Determine the (x, y) coordinate at the center of the cell enclosing the given text.  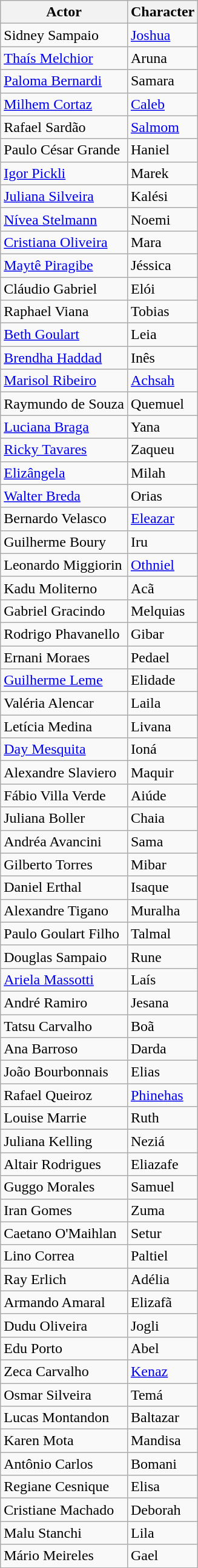
Guilherme Boury (64, 542)
Alexandre Tigano (64, 911)
Tobias (162, 312)
Elidade (162, 680)
Regiane Cesnique (64, 1487)
Laila (162, 703)
Dudu Oliveira (64, 1325)
Maquir (162, 772)
Mara (162, 242)
Livana (162, 726)
Osmar Silveira (64, 1394)
Tatsu Carvalho (64, 1026)
Bomani (162, 1464)
Gabriel Gracindo (64, 611)
Darda (162, 1049)
Zuma (162, 1210)
Mibar (162, 865)
Mandisa (162, 1441)
Douglas Sampaio (64, 957)
Luciana Braga (64, 427)
Eleazar (162, 519)
Noemi (162, 219)
Zeca Carvalho (64, 1371)
Valéria Alencar (64, 703)
Leia (162, 335)
Kadu Moliterno (64, 588)
Eliazafe (162, 1164)
Boã (162, 1026)
Rafael Queiroz (64, 1095)
Yana (162, 427)
Actor (64, 12)
Lucas Montandon (64, 1418)
Paltiel (162, 1256)
Acã (162, 588)
Inês (162, 358)
Armando Amaral (64, 1302)
Lila (162, 1533)
Iran Gomes (64, 1210)
Elizafã (162, 1302)
Laís (162, 980)
André Ramiro (64, 1003)
Caleb (162, 104)
Muralha (162, 911)
Maytê Piragibe (64, 265)
Melquias (162, 611)
Orias (162, 496)
Louise Marrie (64, 1118)
Gibar (162, 634)
Raymundo de Souza (64, 404)
Caetano O'Maihlan (64, 1233)
Haniel (162, 150)
Salmom (162, 127)
Jéssica (162, 265)
Neziá (162, 1141)
Rune (162, 957)
Achsah (162, 381)
Gael (162, 1556)
Leonardo Miggiorin (64, 565)
Letícia Medina (64, 726)
Ariela Massotti (64, 980)
Kalési (162, 196)
Adélia (162, 1279)
Brendha Haddad (64, 358)
Othniel (162, 565)
Day Mesquita (64, 749)
Ricky Tavares (64, 450)
Alexandre Slaviero (64, 772)
Raphael Viana (64, 312)
Jesana (162, 1003)
Samara (162, 81)
Marek (162, 173)
Talmal (162, 934)
Setur (162, 1233)
Phinehas (162, 1095)
Ioná (162, 749)
Rodrigo Phavanello (64, 634)
Ruth (162, 1118)
Baltazar (162, 1418)
Malu Stanchi (64, 1533)
Milah (162, 473)
Bernardo Velasco (64, 519)
Thaís Melchior (64, 58)
Igor Pickli (64, 173)
Daniel Erthal (64, 888)
Paulo Goulart Filho (64, 934)
Elias (162, 1072)
Aruna (162, 58)
Walter Breda (64, 496)
Guilherme Leme (64, 680)
Ray Erlich (64, 1279)
Pedael (162, 657)
Marisol Ribeiro (64, 381)
Rafael Sardão (64, 127)
Fábio Villa Verde (64, 796)
Character (162, 12)
Cláudio Gabriel (64, 289)
Chaia (162, 819)
Juliana Kelling (64, 1141)
Nívea Stelmann (64, 219)
Temá (162, 1394)
Juliana Boller (64, 819)
Joshua (162, 35)
Isaque (162, 888)
Deborah (162, 1510)
Samuel (162, 1187)
Aiúde (162, 796)
Gilberto Torres (64, 865)
Juliana Silveira (64, 196)
Paulo César Grande (64, 150)
Paloma Bernardi (64, 81)
João Bourbonnais (64, 1072)
Elói (162, 289)
Kenaz (162, 1371)
Iru (162, 542)
Cristiane Machado (64, 1510)
Quemuel (162, 404)
Cristiana Oliveira (64, 242)
Milhem Cortaz (64, 104)
Sama (162, 842)
Guggo Morales (64, 1187)
Sidney Sampaio (64, 35)
Antônio Carlos (64, 1464)
Andréa Avancini (64, 842)
Edu Porto (64, 1348)
Ana Barroso (64, 1049)
Altair Rodrigues (64, 1164)
Beth Goulart (64, 335)
Abel (162, 1348)
Elizângela (64, 473)
Lino Correa (64, 1256)
Karen Mota (64, 1441)
Ernani Moraes (64, 657)
Elisa (162, 1487)
Mário Meireles (64, 1556)
Zaqueu (162, 450)
Jogli (162, 1325)
